Provide the (x, y) coordinate of the cell's center where the given text is located.  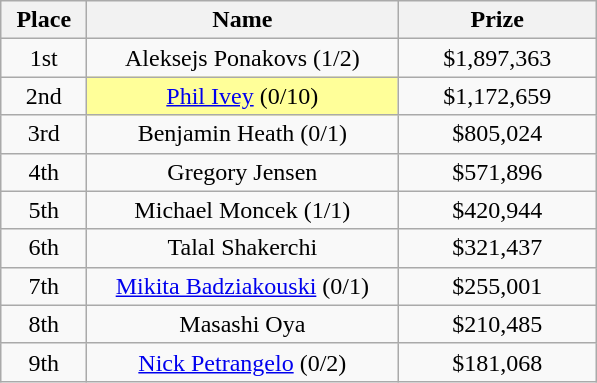
Michael Moncek (1/1) (242, 210)
Prize (498, 20)
Nick Petrangelo (0/2) (242, 362)
$1,172,659 (498, 96)
Masashi Oya (242, 324)
$255,001 (498, 286)
6th (44, 248)
Place (44, 20)
$571,896 (498, 172)
9th (44, 362)
Gregory Jensen (242, 172)
$1,897,363 (498, 58)
2nd (44, 96)
$210,485 (498, 324)
5th (44, 210)
1st (44, 58)
Mikita Badziakouski (0/1) (242, 286)
Talal Shakerchi (242, 248)
8th (44, 324)
7th (44, 286)
$181,068 (498, 362)
Aleksejs Ponakovs (1/2) (242, 58)
$321,437 (498, 248)
4th (44, 172)
3rd (44, 134)
Phil Ivey (0/10) (242, 96)
$805,024 (498, 134)
Name (242, 20)
Benjamin Heath (0/1) (242, 134)
$420,944 (498, 210)
